Find where the given text appears and provide that cell's center as (X, Y) coordinate. 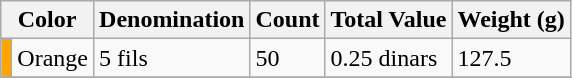
Color (48, 20)
Count (288, 20)
Weight (g) (511, 20)
Orange (53, 58)
Denomination (172, 20)
50 (288, 58)
Total Value (388, 20)
5 fils (172, 58)
127.5 (511, 58)
0.25 dinars (388, 58)
